Pinpoint the cell where the given text exists, returning its [x, y] midpoint coordinate. 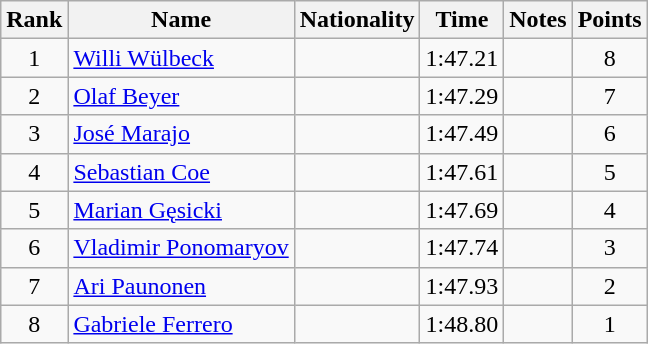
1:47.93 [462, 286]
Gabriele Ferrero [181, 324]
José Marajo [181, 134]
Marian Gęsicki [181, 210]
Name [181, 20]
Points [610, 20]
Sebastian Coe [181, 172]
1:47.74 [462, 248]
Notes [538, 20]
1:47.69 [462, 210]
Ari Paunonen [181, 286]
1:47.61 [462, 172]
1:48.80 [462, 324]
1:47.29 [462, 96]
Nationality [357, 20]
Time [462, 20]
Willi Wülbeck [181, 58]
1:47.21 [462, 58]
1:47.49 [462, 134]
Rank [34, 20]
Olaf Beyer [181, 96]
Vladimir Ponomaryov [181, 248]
